Capture the cell that displays the provided text and extract its (X, Y) central coordinate. 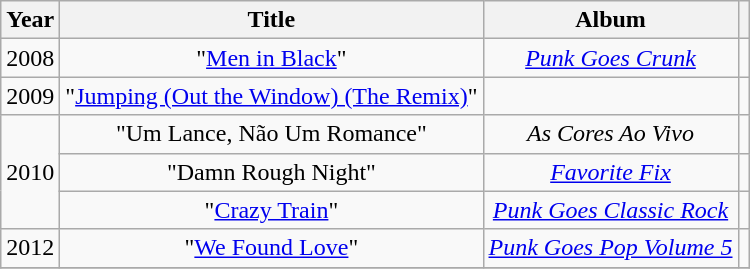
Punk Goes Pop Volume 5 (610, 248)
2008 (30, 58)
Favorite Fix (610, 172)
Punk Goes Crunk (610, 58)
Title (272, 20)
2010 (30, 172)
"Men in Black" (272, 58)
Punk Goes Classic Rock (610, 210)
2009 (30, 96)
"Um Lance, Não Um Romance" (272, 134)
"We Found Love" (272, 248)
Year (30, 20)
"Crazy Train" (272, 210)
2012 (30, 248)
"Damn Rough Night" (272, 172)
"Jumping (Out the Window) (The Remix)" (272, 96)
As Cores Ao Vivo (610, 134)
Album (610, 20)
